Determine the [x, y] coordinate at the center of the cell enclosing the given text.  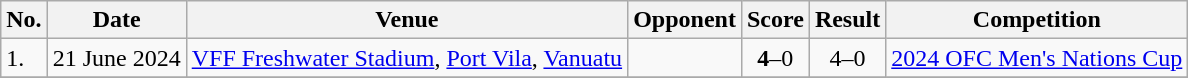
VFF Freshwater Stadium, Port Vila, Vanuatu [406, 58]
Venue [406, 20]
Score [775, 20]
Opponent [685, 20]
No. [24, 20]
Result [847, 20]
1. [24, 58]
Competition [1037, 20]
Date [116, 20]
21 June 2024 [116, 58]
2024 OFC Men's Nations Cup [1037, 58]
